Determine the (x, y) coordinate at the center of the cell enclosing the given text.  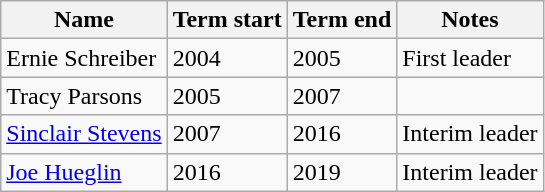
First leader (470, 58)
Term start (227, 20)
Term end (342, 20)
Name (84, 20)
Sinclair Stevens (84, 134)
Notes (470, 20)
Ernie Schreiber (84, 58)
2019 (342, 172)
2004 (227, 58)
Joe Hueglin (84, 172)
Tracy Parsons (84, 96)
